Identify which cell holds the provided text, then report its [X, Y] central coordinate. 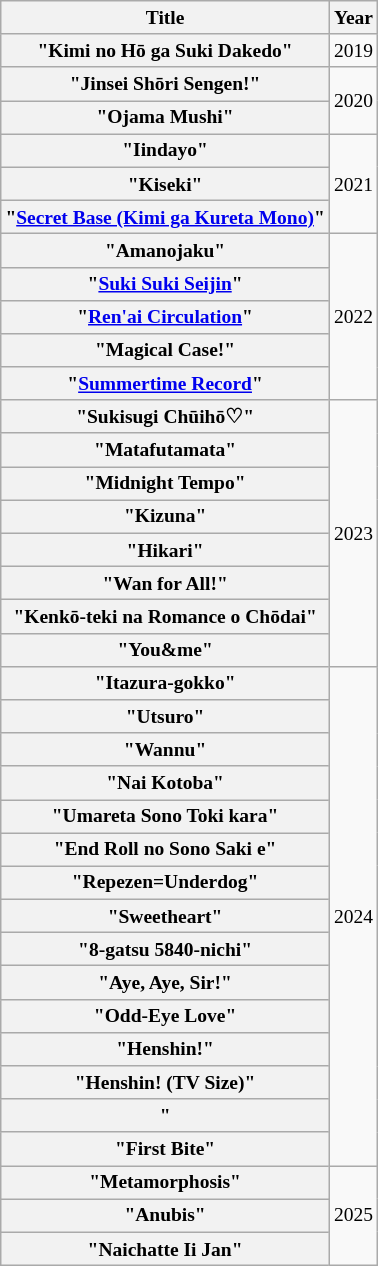
"Umareta Sono Toki kara" [166, 816]
"Henshin! (TV Size)" [166, 1082]
"Midnight Tempo" [166, 484]
"Kimi no Hō ga Suki Dakedo" [166, 50]
2025 [353, 1216]
"Kiseki" [166, 184]
"Naichatte Ii Jan" [166, 1248]
"Amanojaku" [166, 250]
"Sukisugi Chūihō♡" [166, 416]
"Hikari" [166, 550]
"8-gatsu 5840-nichi" [166, 950]
"Metamorphosis" [166, 1182]
"Ojama Mushi" [166, 118]
2023 [353, 533]
"Henshin!" [166, 1048]
"Nai Kotoba" [166, 782]
"Iindayo" [166, 150]
"Kenkō-teki na Romance o Chōdai" [166, 616]
"Itazura-gokko" [166, 682]
2020 [353, 100]
2024 [353, 916]
"You&me" [166, 650]
"Jinsei Shōri Sengen!" [166, 84]
"Wannu" [166, 750]
2022 [353, 317]
"Repezen=Underdog" [166, 882]
"Aye, Aye, Sir!" [166, 982]
"Matafutamata" [166, 450]
"Wan for All!" [166, 584]
"Magical Case!" [166, 350]
"Anubis" [166, 1216]
Year [353, 18]
"Ren'ai Circulation" [166, 316]
"Odd-Eye Love" [166, 1016]
"End Roll no Sono Saki e" [166, 850]
"Utsuro" [166, 716]
"Summertime Record" [166, 384]
" [166, 1116]
"First Bite" [166, 1148]
"Suki Suki Seijin" [166, 284]
"Sweetheart" [166, 916]
"Kizuna" [166, 516]
2021 [353, 184]
2019 [353, 50]
"Secret Base (Kimi ga Kureta Mono)" [166, 216]
Title [166, 18]
